Determine the [x, y] coordinate at the center of the cell enclosing the given text.  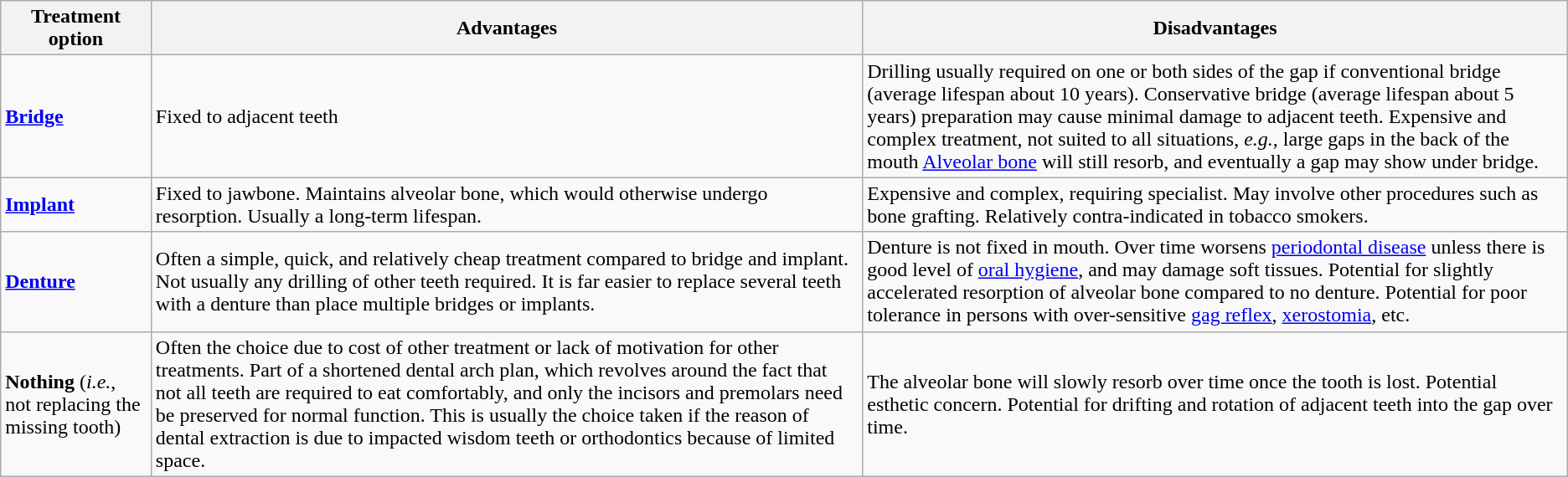
Advantages [506, 28]
Denture [76, 281]
Disadvantages [1215, 28]
Fixed to jawbone. Maintains alveolar bone, which would otherwise undergo resorption. Usually a long-term lifespan. [506, 204]
Treatment option [76, 28]
Fixed to adjacent teeth [506, 116]
Nothing (i.e., not replacing the missing tooth) [76, 403]
Implant [76, 204]
Expensive and complex, requiring specialist. May involve other procedures such as bone grafting. Relatively contra-indicated in tobacco smokers. [1215, 204]
Bridge [76, 116]
